Extract the [x, y] coordinate from the center of the cell holding the provided text.  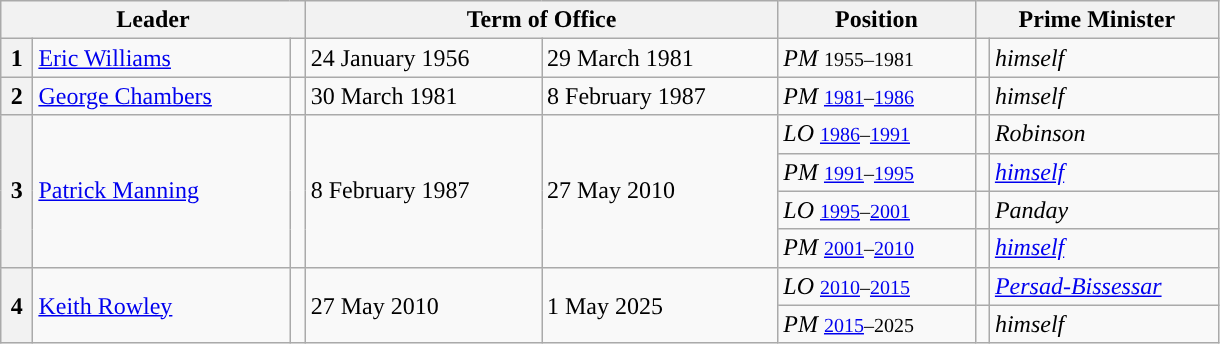
LO 1986–1991 [876, 134]
Eric Williams [162, 58]
24 January 1956 [423, 58]
PM 2015–2025 [876, 324]
George Chambers [162, 96]
3 [17, 191]
Position [876, 20]
2 [17, 96]
PM 1991–1995 [876, 172]
4 [17, 305]
1 May 2025 [660, 305]
Panday [1104, 210]
29 March 1981 [660, 58]
Keith Rowley [162, 305]
1 [17, 58]
PM 1981–1986 [876, 96]
30 March 1981 [423, 96]
Patrick Manning [162, 191]
PM 1955–1981 [876, 58]
Term of Office [542, 20]
Leader [153, 20]
Persad-Bissessar [1104, 286]
Robinson [1104, 134]
LO 1995–2001 [876, 210]
PM 2001–2010 [876, 248]
LO 2010–2015 [876, 286]
Prime Minister [1097, 20]
